Detect which cell encompasses the target text, then output its [X, Y] center coordinate. 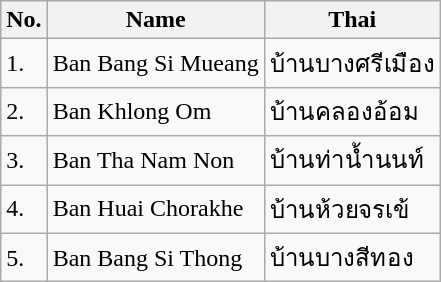
2. [24, 112]
Ban Bang Si Thong [156, 258]
4. [24, 208]
Ban Bang Si Mueang [156, 64]
3. [24, 160]
บ้านท่าน้ำนนท์ [352, 160]
บ้านบางสีทอง [352, 258]
บ้านห้วยจรเข้ [352, 208]
Name [156, 20]
Thai [352, 20]
Ban Khlong Om [156, 112]
บ้านบางศรีเมือง [352, 64]
Ban Tha Nam Non [156, 160]
No. [24, 20]
1. [24, 64]
บ้านคลองอ้อม [352, 112]
5. [24, 258]
Ban Huai Chorakhe [156, 208]
